Scan for the cell matching the given text and deliver its (x, y) coordinate at center. 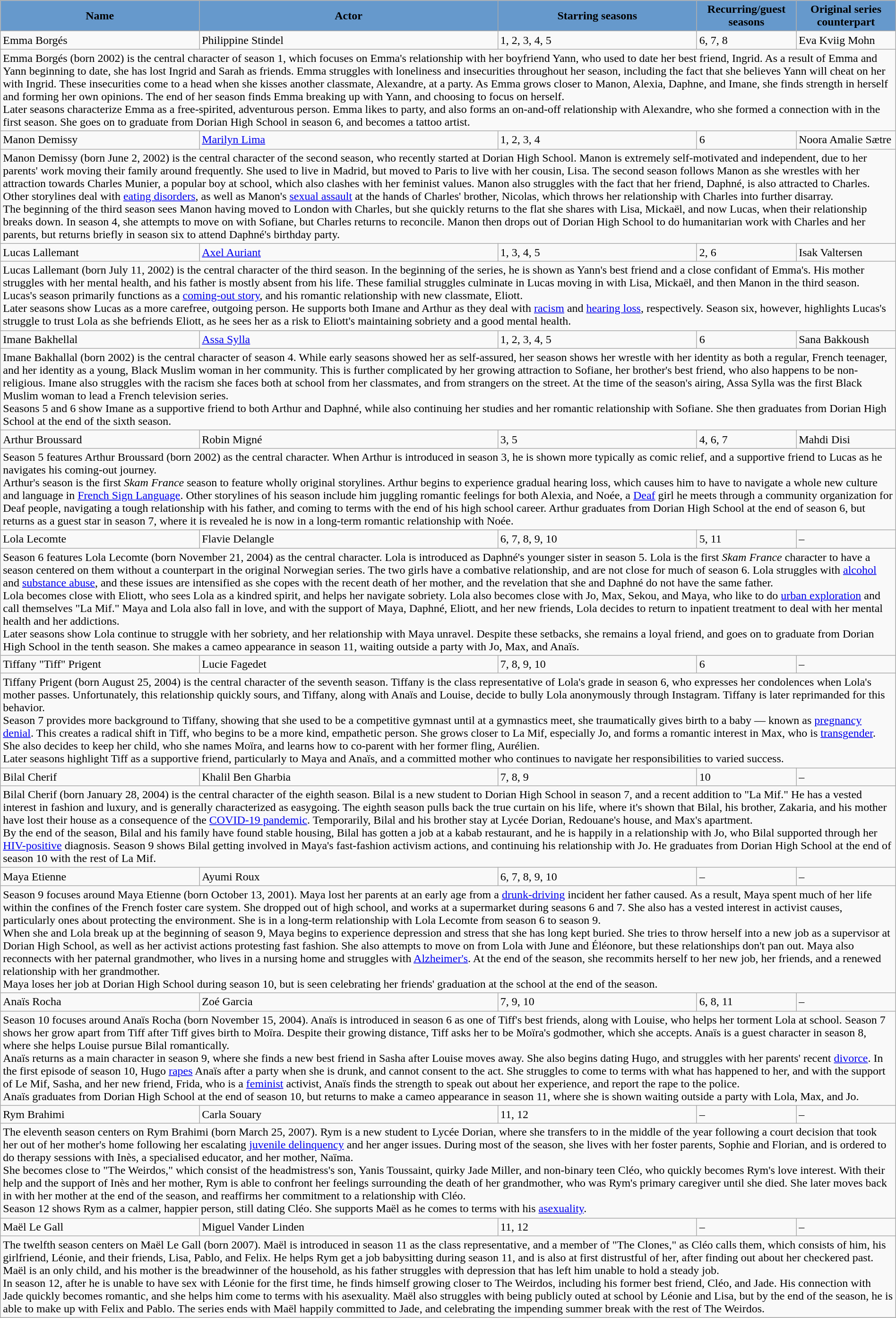
Tiffany "Tiff" Prigent (100, 664)
Bilal Cherif (100, 777)
Mahdi Disi (846, 439)
Philippine Stindel (349, 40)
2, 6 (746, 252)
Starring seasons (597, 16)
Lucas Lallemant (100, 252)
Robin Migné (349, 439)
7, 9, 10 (597, 1002)
Zoé Garcia (349, 1002)
6, 8, 11 (746, 1002)
Assa Sylla (349, 339)
Noora Amalie Sætre (846, 140)
Imane Bakhellal (100, 339)
Miguel Vander Linden (349, 1227)
Khalil Ben Gharbia (349, 777)
4, 6, 7 (746, 439)
Rym Brahimi (100, 1114)
1, 2, 3, 4 (597, 140)
3, 5 (597, 439)
1, 3, 4, 5 (597, 252)
10 (746, 777)
Anaïs Rocha (100, 1002)
Ayumi Roux (349, 877)
Actor (349, 16)
Axel Auriant (349, 252)
Lola Lecomte (100, 539)
Manon Demissy (100, 140)
Marilyn Lima (349, 140)
Flavie Delangle (349, 539)
Arthur Broussard (100, 439)
6, 7, 8 (746, 40)
Maya Etienne (100, 877)
Maël Le Gall (100, 1227)
7, 8, 9, 10 (597, 664)
Lucie Fagedet (349, 664)
Sana Bakkoush (846, 339)
5, 11 (746, 539)
Emma Borgés (100, 40)
Recurring/guest seasons (746, 16)
Carla Souary (349, 1114)
Isak Valtersen (846, 252)
7, 8, 9 (597, 777)
Name (100, 16)
Eva Kviig Mohn (846, 40)
Original series counterpart (846, 16)
